Locate the cell with the specified text and output its [x, y] center coordinate. 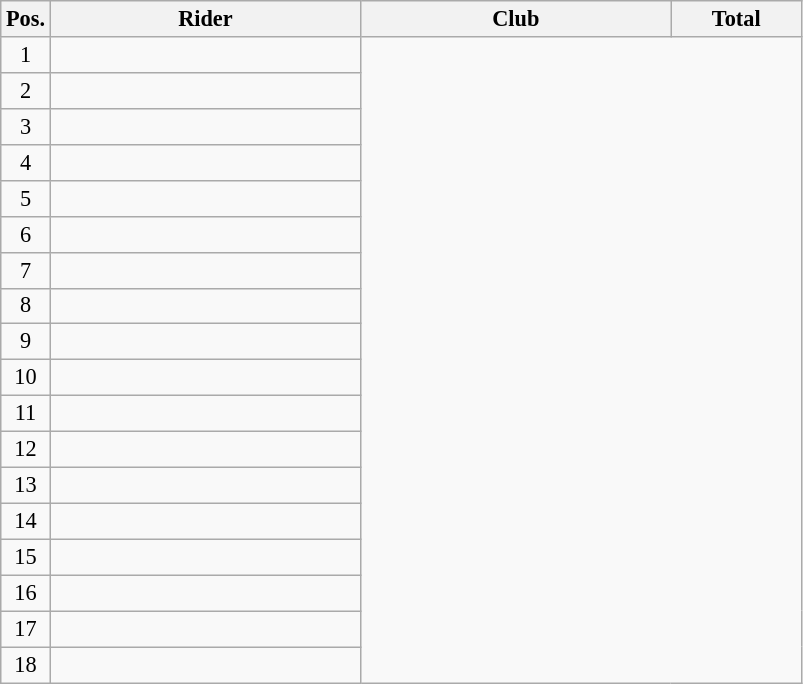
6 [26, 234]
5 [26, 198]
12 [26, 450]
Rider [205, 19]
10 [26, 378]
Pos. [26, 19]
2 [26, 90]
18 [26, 665]
8 [26, 306]
7 [26, 270]
11 [26, 414]
Club [516, 19]
9 [26, 342]
3 [26, 126]
16 [26, 593]
13 [26, 485]
17 [26, 629]
4 [26, 162]
1 [26, 55]
Total [736, 19]
14 [26, 521]
15 [26, 557]
